Provide the (X, Y) coordinate of the cell's center where the given text is located.  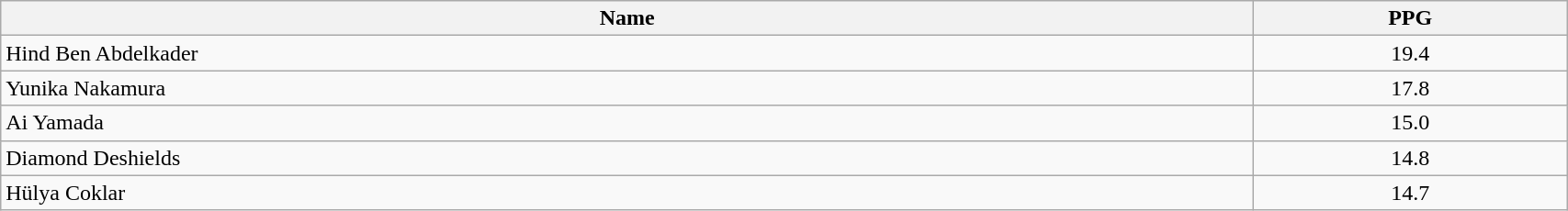
14.8 (1411, 158)
15.0 (1411, 123)
14.7 (1411, 193)
Diamond Deshields (627, 158)
Ai Yamada (627, 123)
Hind Ben Abdelkader (627, 53)
Yunika Nakamura (627, 88)
17.8 (1411, 88)
19.4 (1411, 53)
PPG (1411, 18)
Hülya Coklar (627, 193)
Name (627, 18)
